Search for the cell housing the specified text and yield its [X, Y] center coordinate. 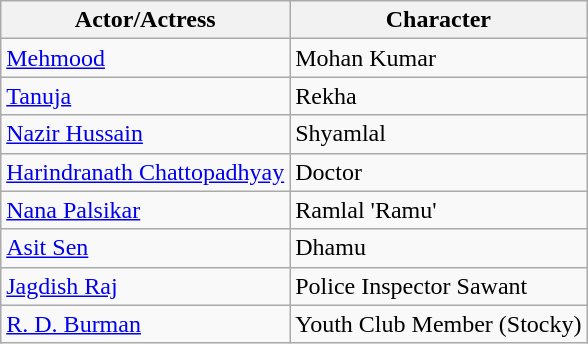
Dhamu [438, 248]
Harindranath Chattopadhyay [146, 172]
Mehmood [146, 58]
Asit Sen [146, 248]
Doctor [438, 172]
Shyamlal [438, 134]
Character [438, 20]
Tanuja [146, 96]
Youth Club Member (Stocky) [438, 324]
Police Inspector Sawant [438, 286]
R. D. Burman [146, 324]
Rekha [438, 96]
Actor/Actress [146, 20]
Mohan Kumar [438, 58]
Nazir Hussain [146, 134]
Ramlal 'Ramu' [438, 210]
Nana Palsikar [146, 210]
Jagdish Raj [146, 286]
